Locate the cell with the specified text and output its (X, Y) center coordinate. 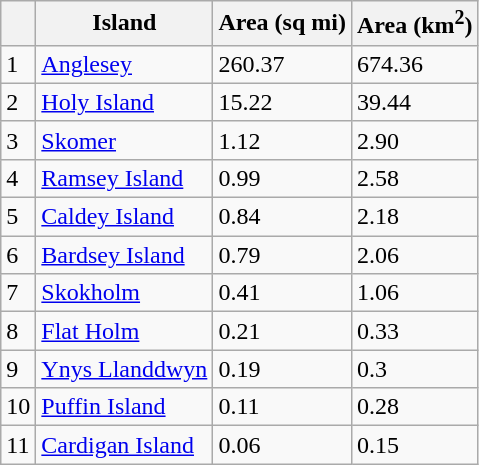
39.44 (414, 102)
1 (18, 64)
Skomer (124, 140)
0.28 (414, 407)
0.06 (282, 445)
674.36 (414, 64)
Ynys Llanddwyn (124, 369)
1.06 (414, 293)
0.21 (282, 331)
7 (18, 293)
2.18 (414, 217)
1.12 (282, 140)
Cardigan Island (124, 445)
0.19 (282, 369)
15.22 (282, 102)
Ramsey Island (124, 178)
4 (18, 178)
Skokholm (124, 293)
0.33 (414, 331)
Holy Island (124, 102)
3 (18, 140)
0.41 (282, 293)
0.11 (282, 407)
Area (km2) (414, 24)
2.58 (414, 178)
2.06 (414, 255)
Island (124, 24)
0.3 (414, 369)
0.79 (282, 255)
Anglesey (124, 64)
6 (18, 255)
5 (18, 217)
Caldey Island (124, 217)
Area (sq mi) (282, 24)
2 (18, 102)
9 (18, 369)
10 (18, 407)
260.37 (282, 64)
2.90 (414, 140)
0.99 (282, 178)
Puffin Island (124, 407)
0.84 (282, 217)
0.15 (414, 445)
Flat Holm (124, 331)
Bardsey Island (124, 255)
8 (18, 331)
11 (18, 445)
